Output the (X, Y) coordinate of the center of the cell containing the given text.  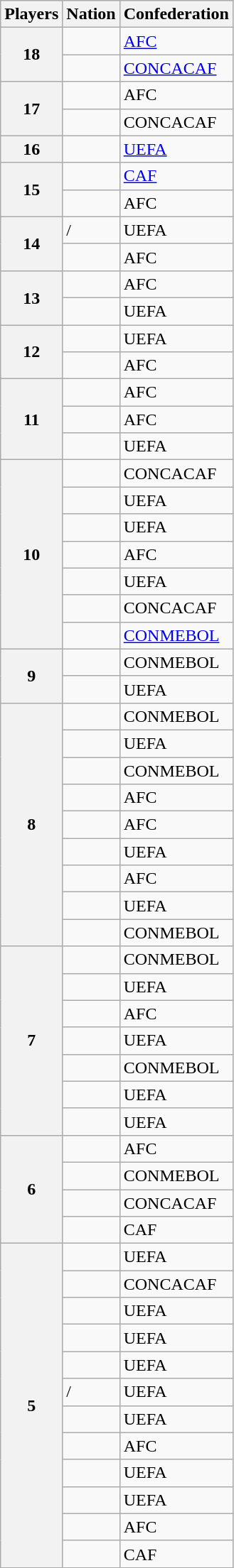
11 (31, 420)
13 (31, 297)
7 (31, 1041)
Confederation (176, 14)
16 (31, 149)
Nation (91, 14)
10 (31, 554)
12 (31, 352)
17 (31, 109)
14 (31, 243)
9 (31, 676)
Players (31, 14)
8 (31, 825)
5 (31, 1405)
6 (31, 1189)
15 (31, 190)
18 (31, 55)
